For the text-containing cell, return its midpoint in [X, Y] coordinate format. 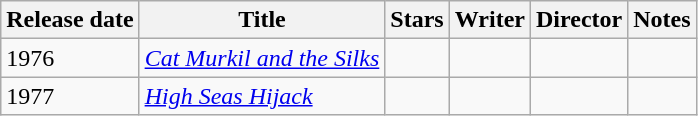
Notes [662, 20]
1977 [70, 96]
High Seas Hijack [262, 96]
Stars [417, 20]
1976 [70, 58]
Title [262, 20]
Release date [70, 20]
Cat Murkil and the Silks [262, 58]
Director [578, 20]
Writer [490, 20]
